Pinpoint the cell where the given text exists, returning its (X, Y) midpoint coordinate. 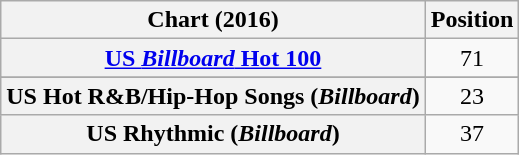
US Rhythmic (Billboard) (213, 134)
US Hot R&B/Hip-Hop Songs (Billboard) (213, 96)
23 (472, 96)
Position (472, 20)
US Billboard Hot 100 (213, 58)
Chart (2016) (213, 20)
37 (472, 134)
71 (472, 58)
